Pinpoint the cell where the given text exists, returning its [x, y] midpoint coordinate. 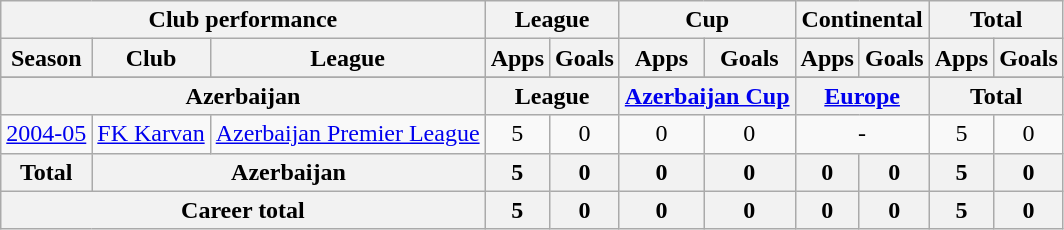
Continental [862, 20]
Europe [862, 96]
Career total [243, 210]
Azerbaijan Cup [707, 96]
FK Karvan [151, 134]
Cup [707, 20]
Azerbaijan Premier League [348, 134]
Club [151, 58]
Season [46, 58]
- [862, 134]
Club performance [243, 20]
2004-05 [46, 134]
